Detect which cell encompasses the target text, then output its (X, Y) center coordinate. 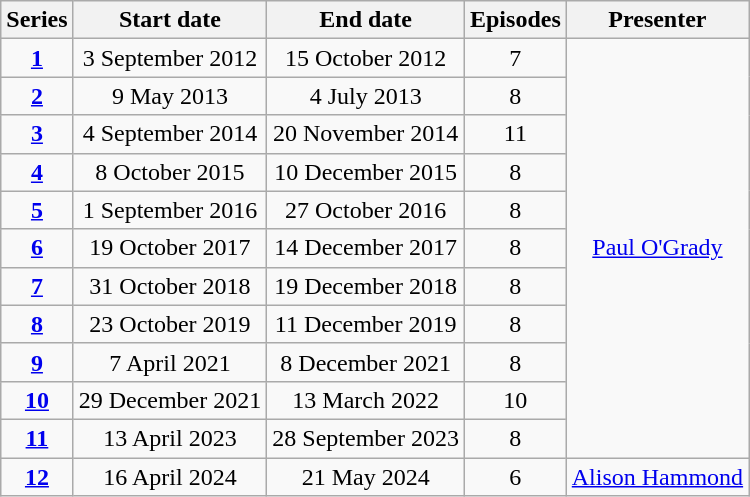
3 September 2012 (170, 58)
5 (37, 210)
28 September 2023 (366, 438)
14 December 2017 (366, 248)
1 September 2016 (170, 210)
9 (37, 362)
13 March 2022 (366, 400)
31 October 2018 (170, 286)
10 December 2015 (366, 172)
16 April 2024 (170, 477)
Start date (170, 20)
Episodes (515, 20)
23 October 2019 (170, 324)
27 October 2016 (366, 210)
3 (37, 134)
7 April 2021 (170, 362)
Presenter (657, 20)
12 (37, 477)
21 May 2024 (366, 477)
8 October 2015 (170, 172)
20 November 2014 (366, 134)
9 May 2013 (170, 96)
8 December 2021 (366, 362)
4 (37, 172)
11 December 2019 (366, 324)
4 September 2014 (170, 134)
2 (37, 96)
Series (37, 20)
4 July 2013 (366, 96)
1 (37, 58)
19 December 2018 (366, 286)
15 October 2012 (366, 58)
Paul O'Grady (657, 248)
19 October 2017 (170, 248)
29 December 2021 (170, 400)
13 April 2023 (170, 438)
Alison Hammond (657, 477)
End date (366, 20)
